Scan for the cell matching the given text and deliver its [X, Y] coordinate at center. 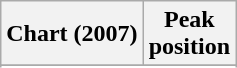
Peakposition [189, 34]
Chart (2007) [72, 34]
